For the text-containing cell, return its midpoint in (x, y) coordinate format. 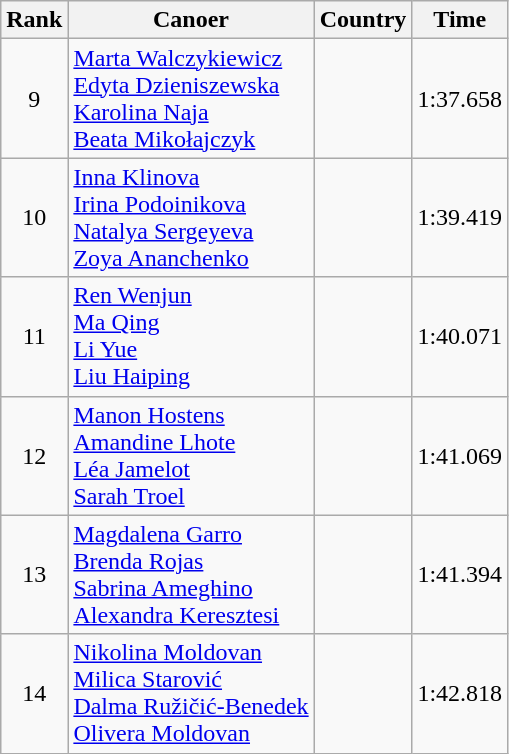
12 (34, 456)
13 (34, 574)
1:41.394 (460, 574)
Rank (34, 20)
Marta WalczykiewiczEdyta DzieniszewskaKarolina NajaBeata Mikołajczyk (191, 98)
1:42.818 (460, 694)
11 (34, 336)
Canoer (191, 20)
Inna KlinovaIrina PodoinikovaNatalya SergeyevaZoya Ananchenko (191, 218)
1:41.069 (460, 456)
Time (460, 20)
Country (363, 20)
Ren WenjunMa QingLi YueLiu Haiping (191, 336)
Magdalena GarroBrenda RojasSabrina AmeghinoAlexandra Keresztesi (191, 574)
Manon HostensAmandine LhoteLéa JamelotSarah Troel (191, 456)
14 (34, 694)
9 (34, 98)
1:39.419 (460, 218)
Nikolina MoldovanMilica StarovićDalma Ružičić-BenedekOlivera Moldovan (191, 694)
1:37.658 (460, 98)
10 (34, 218)
1:40.071 (460, 336)
